Extract the (X, Y) coordinate from the center of the cell holding the provided text.  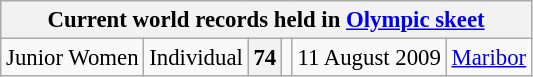
Maribor (488, 58)
11 August 2009 (369, 58)
Junior Women (72, 58)
74 (264, 58)
Individual (196, 58)
Current world records held in Olympic skeet (266, 20)
